Return [x, y] of the center of cell containing provided text 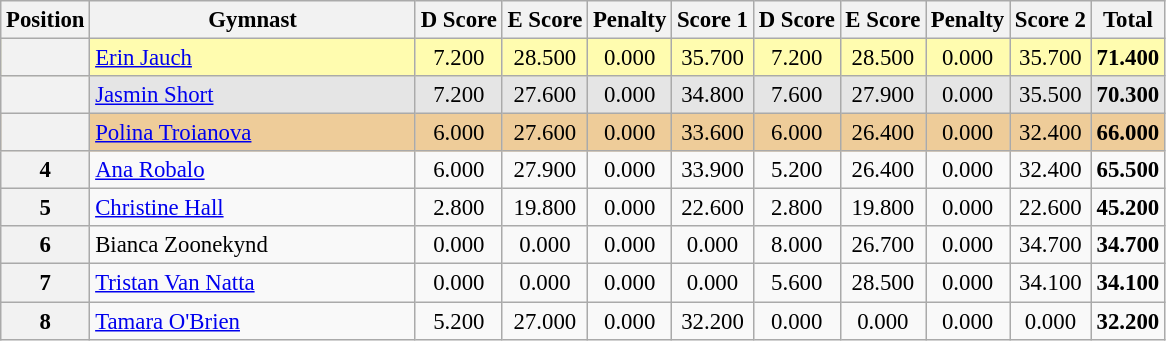
70.300 [1128, 95]
Erin Jauch [253, 58]
5.600 [796, 283]
33.900 [713, 170]
5 [46, 208]
Score 2 [1051, 20]
71.400 [1128, 58]
7 [46, 283]
Total [1128, 20]
Polina Troianova [253, 133]
26.700 [882, 245]
Score 1 [713, 20]
4 [46, 170]
8 [46, 321]
34.800 [713, 95]
66.000 [1128, 133]
45.200 [1128, 208]
8.000 [796, 245]
Gymnast [253, 20]
7.600 [796, 95]
Jasmin Short [253, 95]
Bianca Zoonekynd [253, 245]
Position [46, 20]
Ana Robalo [253, 170]
33.600 [713, 133]
6 [46, 245]
Tristan Van Natta [253, 283]
65.500 [1128, 170]
Tamara O'Brien [253, 321]
35.500 [1051, 95]
Christine Hall [253, 208]
27.000 [544, 321]
